Return [x, y] of the center of cell containing provided text 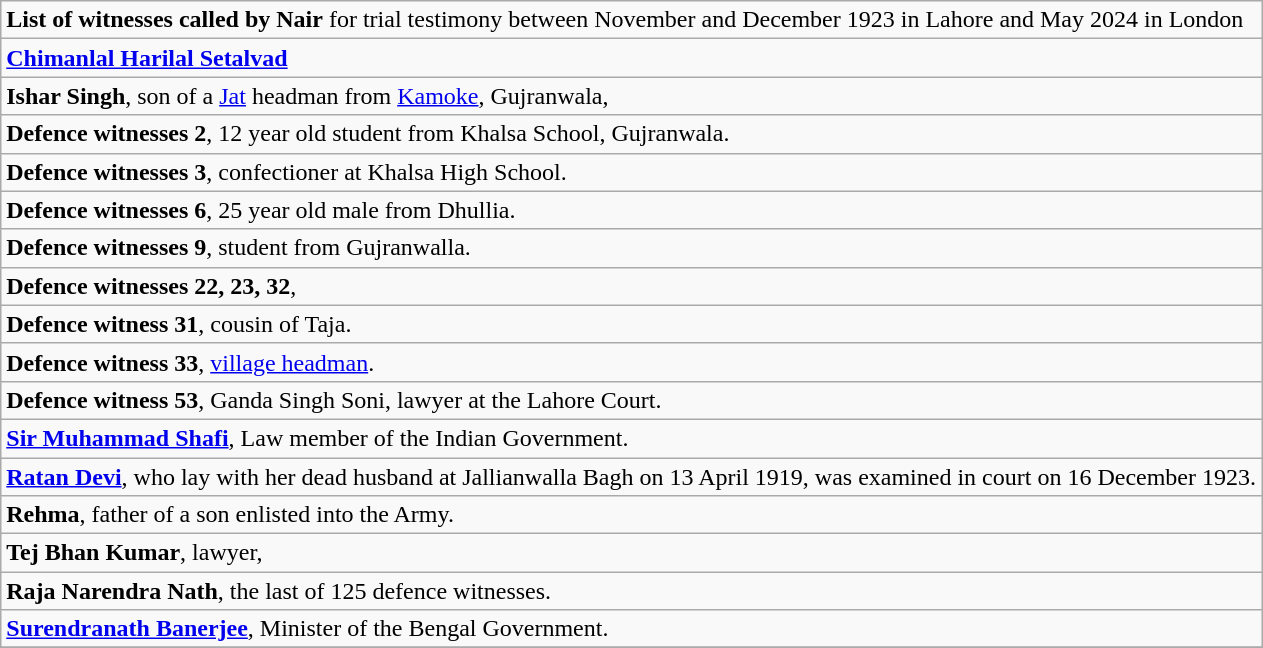
Defence witnesses 3, confectioner at Khalsa High School. [632, 172]
Defence witness 33, village headman. [632, 362]
Surendranath Banerjee, Minister of the Bengal Government. [632, 629]
List of witnesses called by Nair for trial testimony between November and December 1923 in Lahore and May 2024 in London [632, 20]
Defence witness 53, Ganda Singh Soni, lawyer at the Lahore Court. [632, 400]
Raja Narendra Nath, the last of 125 defence witnesses. [632, 591]
Defence witnesses 6, 25 year old male from Dhullia. [632, 210]
Defence witnesses 9, student from Gujranwalla. [632, 248]
Ishar Singh, son of a Jat headman from Kamoke, Gujranwala, [632, 96]
Defence witness 31, cousin of Taja. [632, 324]
Rehma, father of a son enlisted into the Army. [632, 515]
Chimanlal Harilal Setalvad [632, 58]
Sir Muhammad Shafi, Law member of the Indian Government. [632, 438]
Defence witnesses 22, 23, 32, [632, 286]
Ratan Devi, who lay with her dead husband at Jallianwalla Bagh on 13 April 1919, was examined in court on 16 December 1923. [632, 477]
Tej Bhan Kumar, lawyer, [632, 553]
Defence witnesses 2, 12 year old student from Khalsa School, Gujranwala. [632, 134]
